From the cell containing the given text, extract its center point as [X, Y] coordinate. 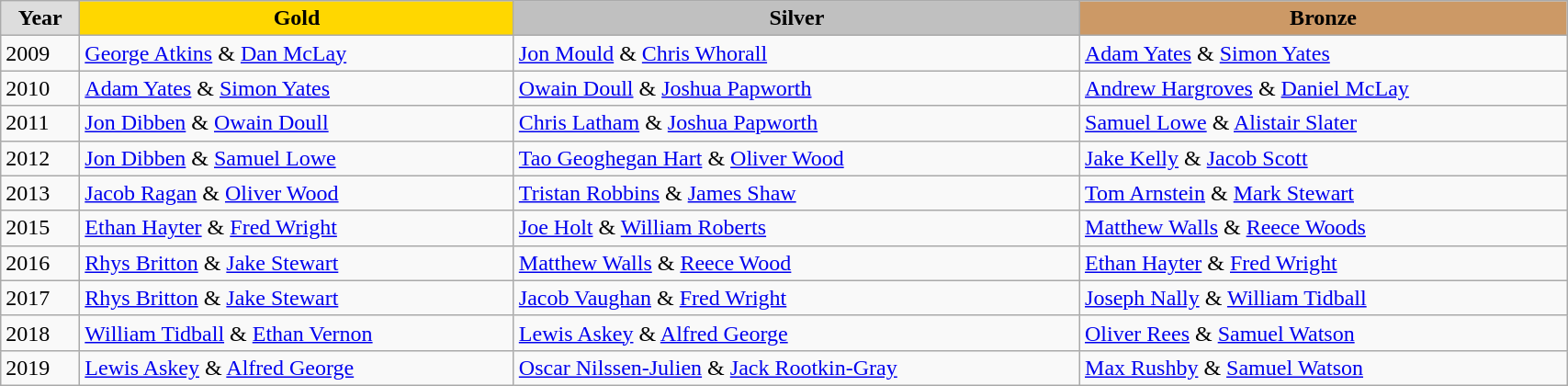
2010 [40, 88]
George Atkins & Dan McLay [297, 53]
2012 [40, 158]
William Tidball & Ethan Vernon [297, 333]
Tom Arnstein & Mark Stewart [1324, 193]
2013 [40, 193]
Gold [297, 18]
Jon Dibben & Samuel Lowe [297, 158]
Matthew Walls & Reece Wood [796, 263]
Year [40, 18]
Samuel Lowe & Alistair Slater [1324, 123]
Matthew Walls & Reece Woods [1324, 228]
2018 [40, 333]
Jake Kelly & Jacob Scott [1324, 158]
Joseph Nally & William Tidball [1324, 298]
Jacob Ragan & Oliver Wood [297, 193]
2016 [40, 263]
Joe Holt & William Roberts [796, 228]
Tristan Robbins & James Shaw [796, 193]
Jacob Vaughan & Fred Wright [796, 298]
Chris Latham & Joshua Papworth [796, 123]
2009 [40, 53]
2017 [40, 298]
Silver [796, 18]
2015 [40, 228]
2019 [40, 368]
Tao Geoghegan Hart & Oliver Wood [796, 158]
Owain Doull & Joshua Papworth [796, 88]
Oscar Nilssen-Julien & Jack Rootkin-Gray [796, 368]
2011 [40, 123]
Jon Dibben & Owain Doull [297, 123]
Jon Mould & Chris Whorall [796, 53]
Bronze [1324, 18]
Max Rushby & Samuel Watson [1324, 368]
Oliver Rees & Samuel Watson [1324, 333]
Andrew Hargroves & Daniel McLay [1324, 88]
